Scan for the cell matching the given text and deliver its [X, Y] coordinate at center. 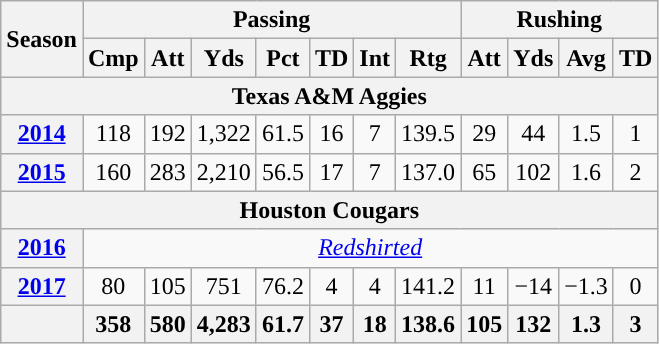
139.5 [428, 134]
2,210 [224, 172]
1 [635, 134]
1.6 [586, 172]
358 [113, 324]
283 [168, 172]
Int [375, 58]
29 [484, 134]
61.5 [282, 134]
118 [113, 134]
37 [331, 324]
76.2 [282, 286]
Redshirted [370, 248]
Passing [271, 20]
2017 [42, 286]
Rushing [560, 20]
2014 [42, 134]
Season [42, 39]
0 [635, 286]
580 [168, 324]
4,283 [224, 324]
2015 [42, 172]
Pct [282, 58]
1,322 [224, 134]
137.0 [428, 172]
Avg [586, 58]
Houston Cougars [330, 210]
2016 [42, 248]
3 [635, 324]
141.2 [428, 286]
138.6 [428, 324]
16 [331, 134]
65 [484, 172]
Rtg [428, 58]
80 [113, 286]
751 [224, 286]
160 [113, 172]
44 [534, 134]
56.5 [282, 172]
Cmp [113, 58]
132 [534, 324]
2 [635, 172]
−14 [534, 286]
−1.3 [586, 286]
1.3 [586, 324]
11 [484, 286]
17 [331, 172]
Texas A&M Aggies [330, 96]
102 [534, 172]
18 [375, 324]
192 [168, 134]
61.7 [282, 324]
1.5 [586, 134]
